Search for the cell housing the specified text and yield its (x, y) center coordinate. 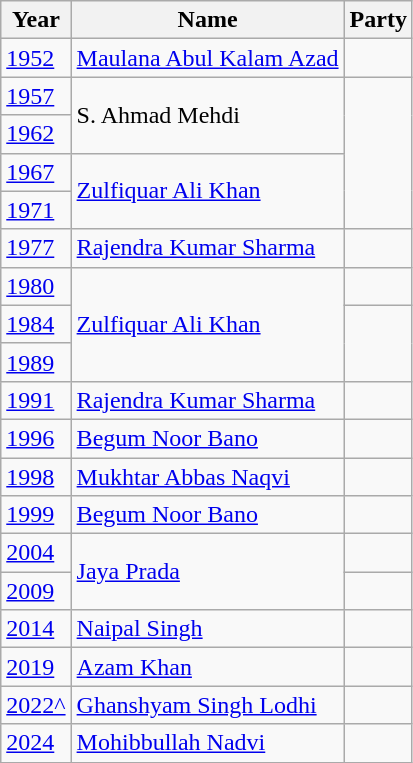
Party (378, 20)
1998 (36, 477)
1952 (36, 58)
1977 (36, 248)
Azam Khan (208, 667)
2024 (36, 743)
1962 (36, 134)
Year (36, 20)
1991 (36, 400)
Naipal Singh (208, 629)
2019 (36, 667)
1996 (36, 438)
2022^ (36, 705)
1957 (36, 96)
1980 (36, 286)
1989 (36, 362)
1967 (36, 172)
Jaya Prada (208, 572)
1971 (36, 210)
2014 (36, 629)
2009 (36, 591)
S. Ahmad Mehdi (208, 115)
2004 (36, 553)
Mohibbullah Nadvi (208, 743)
Name (208, 20)
1984 (36, 324)
Ghanshyam Singh Lodhi (208, 705)
Mukhtar Abbas Naqvi (208, 477)
Maulana Abul Kalam Azad (208, 58)
1999 (36, 515)
